Scan for the cell matching the given text and deliver its [x, y] coordinate at center. 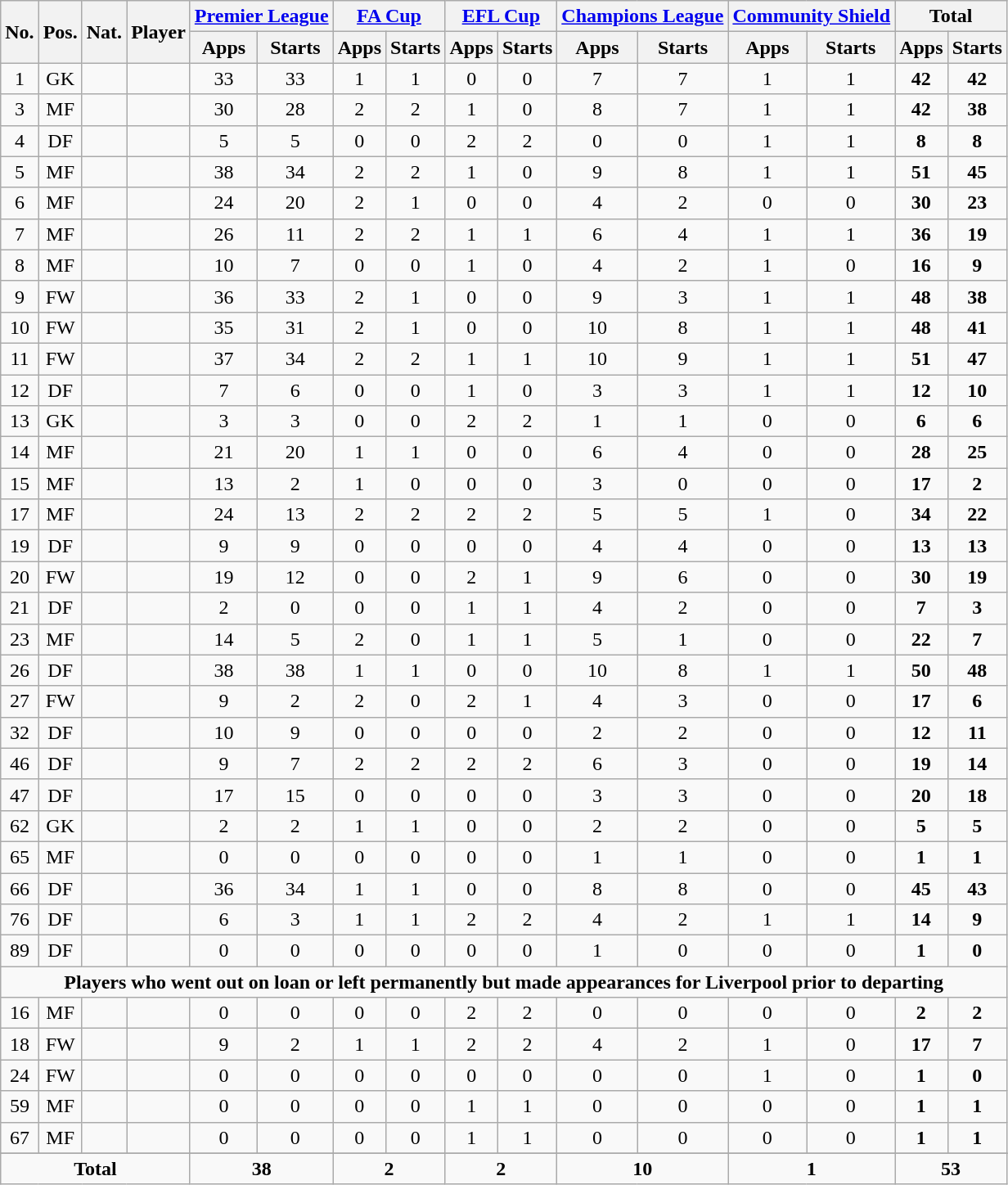
Player [159, 32]
66 [20, 888]
62 [20, 826]
50 [921, 670]
27 [20, 701]
Community Shield [812, 16]
Nat. [104, 32]
46 [20, 764]
Champions League [643, 16]
Premier League [262, 16]
89 [20, 951]
35 [223, 327]
43 [977, 888]
31 [296, 327]
FA Cup [389, 16]
65 [20, 857]
59 [20, 1106]
41 [977, 327]
76 [20, 920]
Players who went out on loan or left permanently but made appearances for Liverpool prior to departing [504, 982]
25 [977, 453]
37 [223, 358]
Pos. [61, 32]
32 [20, 732]
EFL Cup [501, 16]
53 [951, 1169]
67 [20, 1138]
No. [20, 32]
